Identify which cell holds the provided text, then report its [x, y] central coordinate. 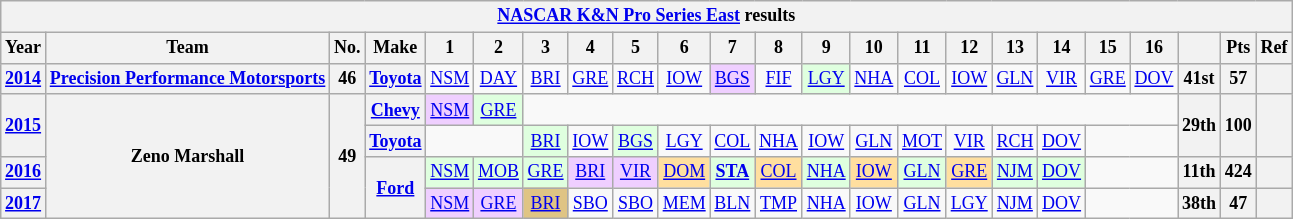
Ford [396, 188]
9 [826, 48]
DAY [499, 78]
10 [874, 48]
2 [499, 48]
46 [348, 78]
100 [1238, 125]
5 [636, 48]
16 [1154, 48]
Make [396, 48]
STA [732, 172]
13 [1015, 48]
Year [24, 48]
12 [969, 48]
14 [1062, 48]
4 [590, 48]
2016 [24, 172]
MOT [922, 140]
Ref [1274, 48]
41st [1200, 78]
MEM [684, 204]
2015 [24, 125]
2017 [24, 204]
6 [684, 48]
15 [1108, 48]
424 [1238, 172]
29th [1200, 125]
11th [1200, 172]
1 [450, 48]
No. [348, 48]
3 [546, 48]
38th [1200, 204]
57 [1238, 78]
7 [732, 48]
2014 [24, 78]
Chevy [396, 110]
Zeno Marshall [187, 156]
8 [779, 48]
TMP [779, 204]
NASCAR K&N Pro Series East results [646, 16]
FIF [779, 78]
Precision Performance Motorsports [187, 78]
11 [922, 48]
BLN [732, 204]
47 [1238, 204]
MOB [499, 172]
49 [348, 156]
Pts [1238, 48]
Team [187, 48]
DOM [684, 172]
